Pinpoint the cell where the given text exists, returning its (X, Y) midpoint coordinate. 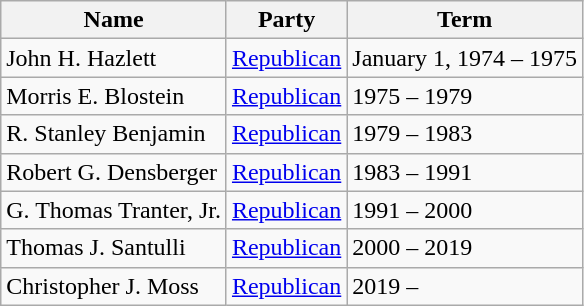
Name (114, 20)
2019 – (465, 286)
Christopher J. Moss (114, 286)
1975 – 1979 (465, 96)
Morris E. Blostein (114, 96)
G. Thomas Tranter, Jr. (114, 210)
Robert G. Densberger (114, 172)
2000 – 2019 (465, 248)
Thomas J. Santulli (114, 248)
John H. Hazlett (114, 58)
R. Stanley Benjamin (114, 134)
1979 – 1983 (465, 134)
1991 – 2000 (465, 210)
January 1, 1974 – 1975 (465, 58)
Term (465, 20)
1983 – 1991 (465, 172)
Party (286, 20)
